Provide the [X, Y] coordinate of the cell's center where the given text is located.  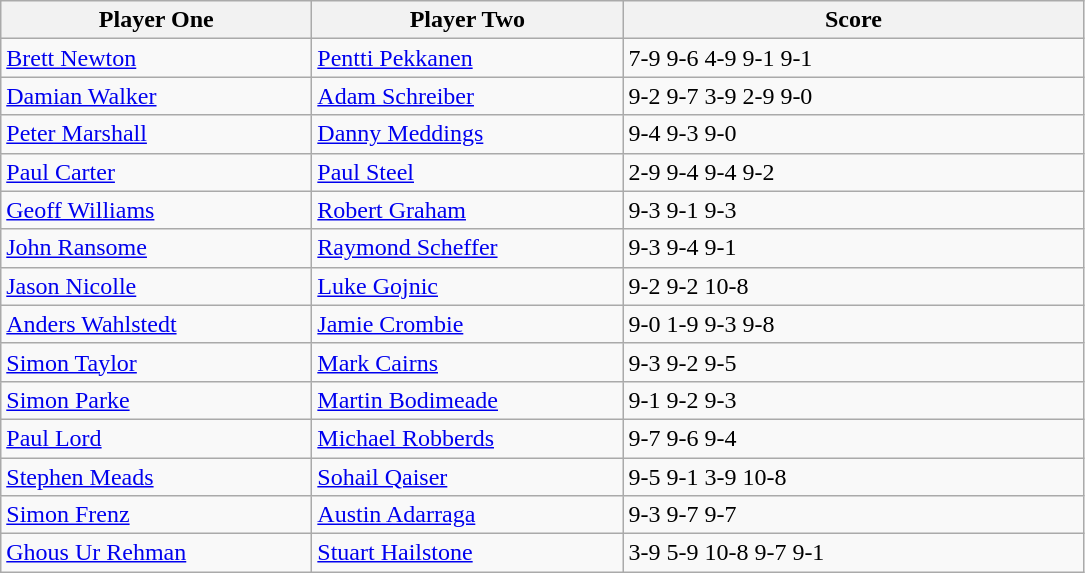
Paul Steel [468, 172]
Jamie Crombie [468, 324]
Mark Cairns [468, 362]
Stephen Meads [156, 477]
Danny Meddings [468, 134]
9-1 9-2 9-3 [854, 400]
Score [854, 20]
Ghous Ur Rehman [156, 553]
7-9 9-6 4-9 9-1 9-1 [854, 58]
Luke Gojnic [468, 286]
Adam Schreiber [468, 96]
John Ransome [156, 248]
Brett Newton [156, 58]
9-5 9-1 3-9 10-8 [854, 477]
9-3 9-4 9-1 [854, 248]
Anders Wahlstedt [156, 324]
9-2 9-2 10-8 [854, 286]
Stuart Hailstone [468, 553]
Simon Frenz [156, 515]
Robert Graham [468, 210]
9-3 9-2 9-5 [854, 362]
Simon Parke [156, 400]
9-7 9-6 9-4 [854, 438]
Michael Robberds [468, 438]
9-4 9-3 9-0 [854, 134]
9-3 9-7 9-7 [854, 515]
Simon Taylor [156, 362]
Damian Walker [156, 96]
Sohail Qaiser [468, 477]
Paul Lord [156, 438]
Peter Marshall [156, 134]
Player Two [468, 20]
9-2 9-7 3-9 2-9 9-0 [854, 96]
Jason Nicolle [156, 286]
Pentti Pekkanen [468, 58]
Austin Adarraga [468, 515]
9-3 9-1 9-3 [854, 210]
Paul Carter [156, 172]
2-9 9-4 9-4 9-2 [854, 172]
3-9 5-9 10-8 9-7 9-1 [854, 553]
Raymond Scheffer [468, 248]
Martin Bodimeade [468, 400]
Geoff Williams [156, 210]
Player One [156, 20]
9-0 1-9 9-3 9-8 [854, 324]
